Scan for the cell matching the given text and deliver its [x, y] coordinate at center. 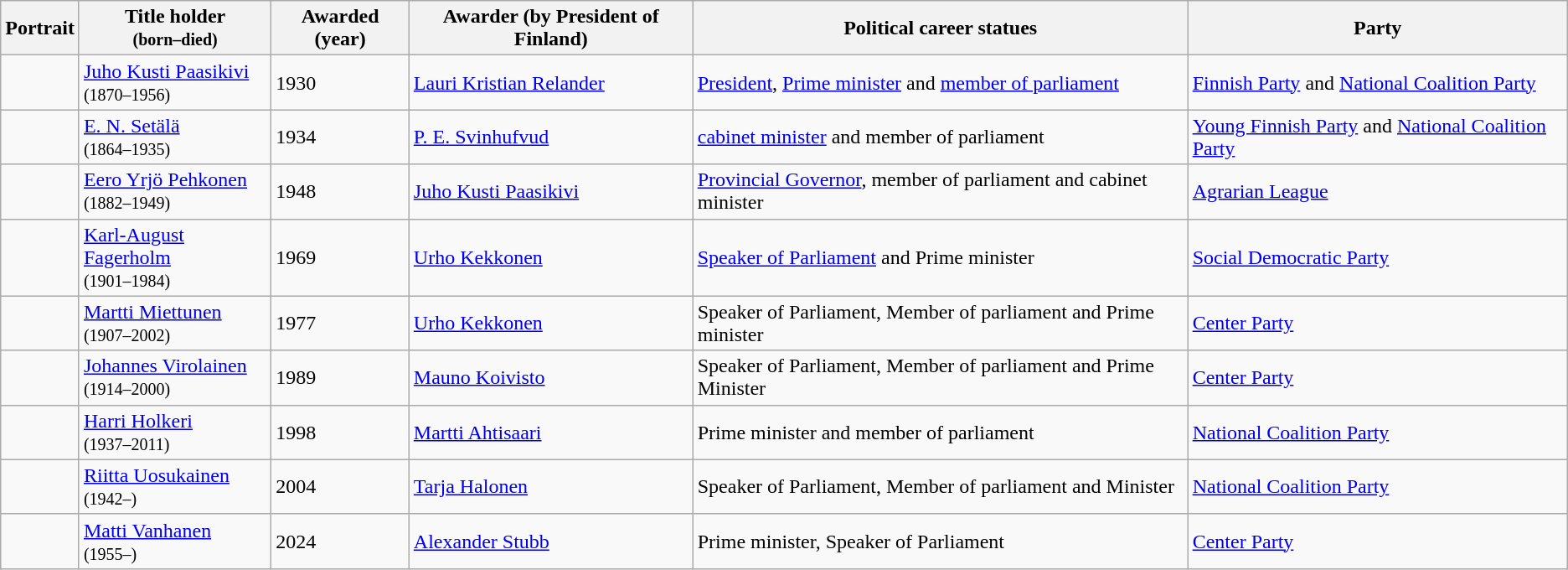
1930 [340, 82]
cabinet minister and member of parliament [940, 137]
Portrait [40, 28]
P. E. Svinhufvud [551, 137]
1998 [340, 433]
Juho Kusti Paasikivi(1870–1956) [174, 82]
President, Prime minister and member of parliament [940, 82]
2004 [340, 486]
Speaker of Parliament, Member of parliament and Prime minister [940, 324]
Martti Miettunen(1907–2002) [174, 324]
Alexander Stubb [551, 541]
Social Democratic Party [1377, 257]
Johannes Virolainen(1914–2000) [174, 377]
Matti Vanhanen(1955–) [174, 541]
1948 [340, 191]
Speaker of Parliament, Member of parliament and Minister [940, 486]
Mauno Koivisto [551, 377]
Eero Yrjö Pehkonen(1882–1949) [174, 191]
Title holder (born–died) [174, 28]
Prime minister and member of parliament [940, 433]
Lauri Kristian Relander [551, 82]
Juho Kusti Paasikivi [551, 191]
Political career statues [940, 28]
1934 [340, 137]
Tarja Halonen [551, 486]
1969 [340, 257]
Young Finnish Party and National Coalition Party [1377, 137]
Harri Holkeri(1937–2011) [174, 433]
E. N. Setälä (1864–1935) [174, 137]
1989 [340, 377]
Awarded (year) [340, 28]
Finnish Party and National Coalition Party [1377, 82]
Prime minister, Speaker of Parliament [940, 541]
Awarder (by President of Finland) [551, 28]
Provincial Governor, member of parliament and cabinet minister [940, 191]
Riitta Uosukainen(1942–) [174, 486]
Party [1377, 28]
1977 [340, 324]
Speaker of Parliament, Member of parliament and Prime Minister [940, 377]
2024 [340, 541]
Speaker of Parliament and Prime minister [940, 257]
Martti Ahtisaari [551, 433]
Agrarian League [1377, 191]
Karl-August Fagerholm(1901–1984) [174, 257]
